Capture the cell that displays the provided text and extract its (x, y) central coordinate. 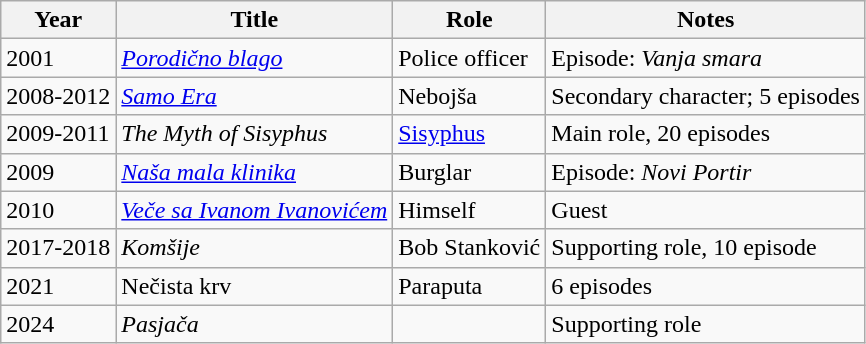
2021 (58, 286)
2017-2018 (58, 248)
2024 (58, 324)
Secondary character; 5 episodes (706, 96)
Porodično blago (254, 58)
Paraputa (470, 286)
Nečista krv (254, 286)
Guest (706, 210)
Komšije (254, 248)
Naša mala klinika (254, 172)
2008-2012 (58, 96)
2010 (58, 210)
2001 (58, 58)
Title (254, 20)
2009 (58, 172)
2009-2011 (58, 134)
Police officer (470, 58)
Episode: Novi Portir (706, 172)
6 episodes (706, 286)
Notes (706, 20)
Veče sa Ivanom Ivanovićem (254, 210)
Nebojša (470, 96)
Episode: Vanja smara (706, 58)
Burglar (470, 172)
Role (470, 20)
The Myth of Sisyphus (254, 134)
Bob Stanković (470, 248)
Supporting role, 10 episode (706, 248)
Himself (470, 210)
Sisyphus (470, 134)
Main role, 20 episodes (706, 134)
Year (58, 20)
Supporting role (706, 324)
Samo Era (254, 96)
Pasjača (254, 324)
